Locate the cell with the specified text and output its [x, y] center coordinate. 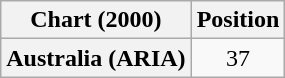
37 [238, 58]
Australia (ARIA) [96, 58]
Position [238, 20]
Chart (2000) [96, 20]
